Extract the (x, y) coordinate from the center of the cell holding the provided text.  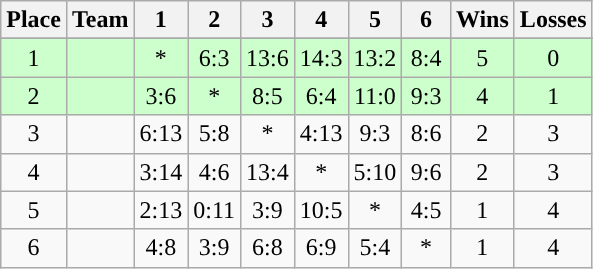
13:6 (268, 58)
Wins (482, 20)
13:4 (268, 172)
4:5 (426, 210)
Team (100, 20)
6:9 (321, 248)
3:6 (161, 96)
0:11 (214, 210)
5:4 (375, 248)
8:4 (426, 58)
3:14 (161, 172)
8:6 (426, 134)
2:13 (161, 210)
5:10 (375, 172)
5:8 (214, 134)
13:2 (375, 58)
4:8 (161, 248)
4:6 (214, 172)
4:13 (321, 134)
11:0 (375, 96)
6:3 (214, 58)
8:5 (268, 96)
6:8 (268, 248)
Losses (553, 20)
10:5 (321, 210)
6:4 (321, 96)
14:3 (321, 58)
Place (34, 20)
0 (553, 58)
6:13 (161, 134)
9:6 (426, 172)
